Return the [X, Y] coordinate for the center point of the cell that contains the specified text.  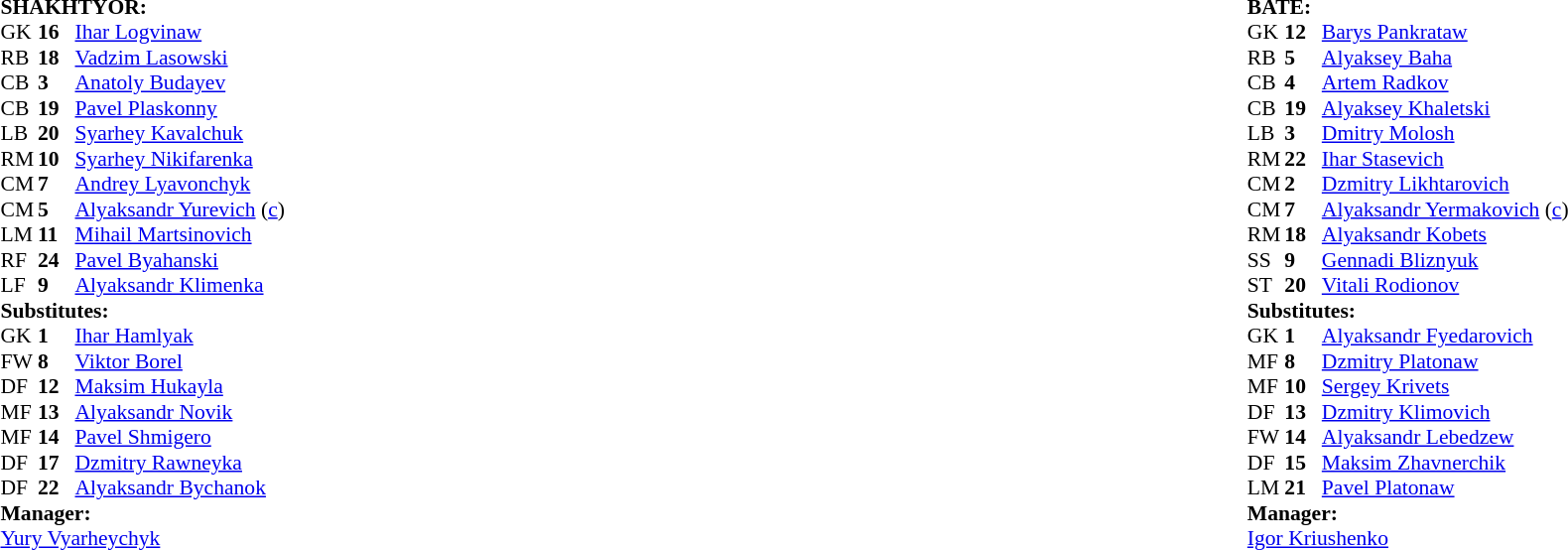
Ihar Hamlyak [181, 337]
Vadzim Lasowski [181, 58]
Alyaksandr Klimenka [181, 285]
Manager: [142, 513]
SS [1266, 260]
21 [1303, 487]
Viktor Borel [181, 361]
Alyaksandr Yurevich (c) [181, 209]
Syarhey Kavalchuk [181, 134]
17 [57, 463]
Anatoly Budayev [181, 82]
LF [19, 285]
Alyaksandr Novik [181, 412]
Pavel Plaskonny [181, 108]
Pavel Byahanski [181, 260]
16 [57, 33]
RF [19, 260]
11 [57, 235]
Maksim Hukayla [181, 386]
Pavel Shmigero [181, 438]
24 [57, 260]
Dzmitry Rawneyka [181, 463]
Andrey Lyavonchyk [181, 184]
2 [1303, 184]
Substitutes: [142, 311]
Alyaksandr Bychanok [181, 487]
Syarhey Nikifarenka [181, 159]
Ihar Logvinaw [181, 33]
ST [1266, 285]
4 [1303, 82]
Mihail Martsinovich [181, 235]
15 [1303, 463]
